Scan for the cell matching the given text and deliver its (X, Y) coordinate at center. 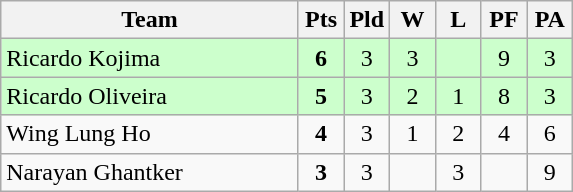
Wing Lung Ho (150, 134)
Team (150, 20)
8 (504, 96)
Ricardo Oliveira (150, 96)
Narayan Ghantker (150, 172)
L (458, 20)
Pld (367, 20)
Pts (321, 20)
PF (504, 20)
5 (321, 96)
PA (550, 20)
W (413, 20)
Ricardo Kojima (150, 58)
